Return [X, Y] of the center of cell containing provided text 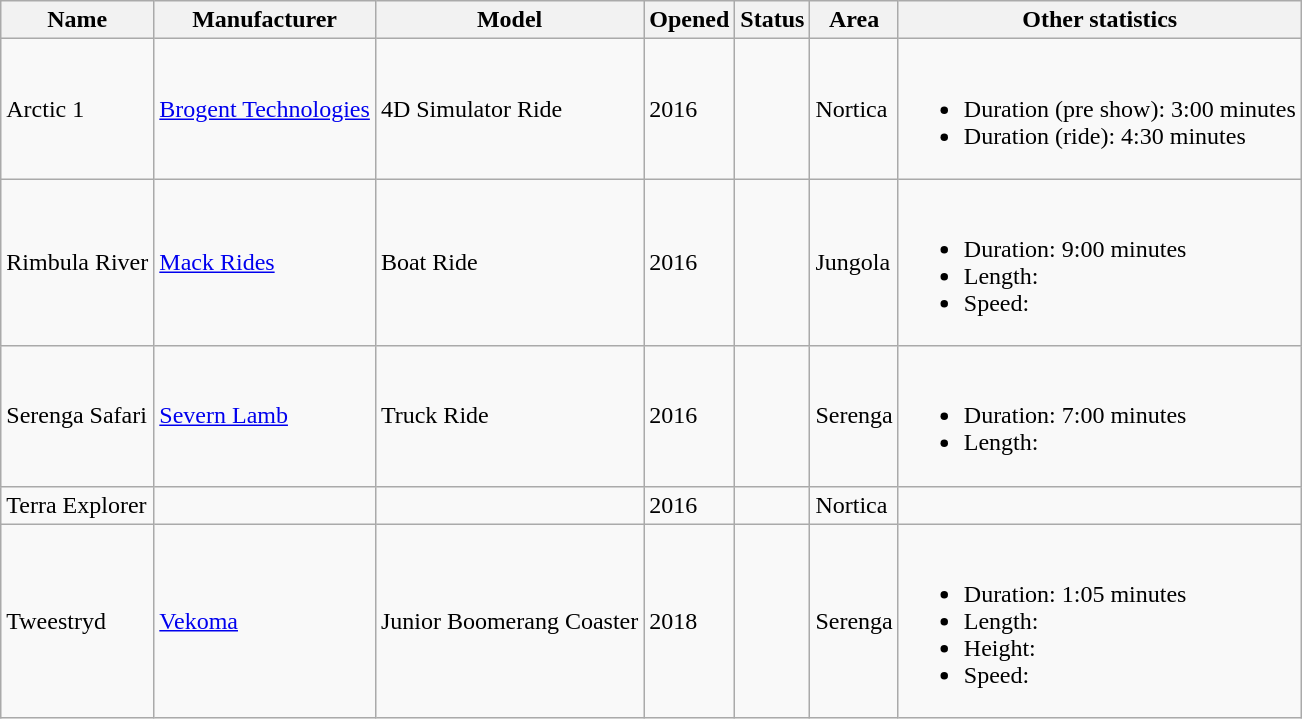
Duration: 9:00 minutesLength: Speed: [1100, 262]
Area [854, 20]
Junior Boomerang Coaster [509, 621]
Serenga Safari [78, 416]
Other statistics [1100, 20]
Name [78, 20]
Duration (pre show): 3:00 minutesDuration (ride): 4:30 minutes [1100, 109]
Duration: 1:05 minutesLength: Height: Speed: [1100, 621]
Opened [690, 20]
Mack Rides [265, 262]
Severn Lamb [265, 416]
Tweestryd [78, 621]
Brogent Technologies [265, 109]
Rimbula River [78, 262]
2018 [690, 621]
Boat Ride [509, 262]
Vekoma [265, 621]
Arctic 1 [78, 109]
4D Simulator Ride [509, 109]
Status [772, 20]
Model [509, 20]
Terra Explorer [78, 505]
Truck Ride [509, 416]
Jungola [854, 262]
Manufacturer [265, 20]
Duration: 7:00 minutesLength: [1100, 416]
